Return [X, Y] of the center of cell containing provided text 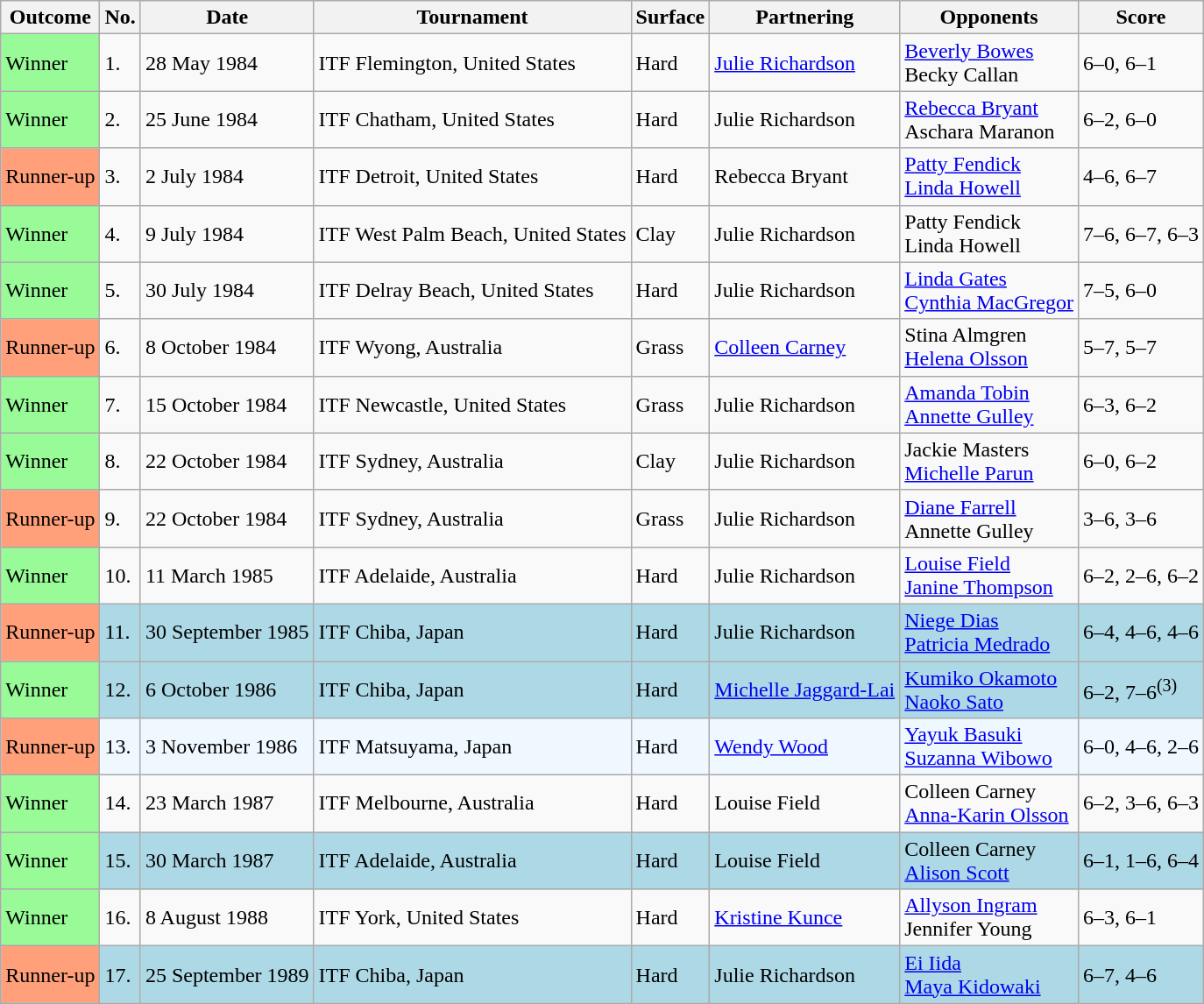
Michelle Jaggard-Lai [804, 689]
16. [120, 918]
6 October 1986 [227, 689]
28 May 1984 [227, 63]
7–6, 6–7, 6–3 [1141, 233]
3 November 1986 [227, 746]
Linda Gates Cynthia MacGregor [989, 291]
Diane Farrell Annette Gulley [989, 519]
2. [120, 119]
6–1, 1–6, 6–4 [1141, 860]
ITF Newcastle, United States [472, 405]
Surface [670, 18]
ITF Melbourne, Australia [472, 804]
5. [120, 291]
9 July 1984 [227, 233]
8 October 1984 [227, 347]
8 August 1988 [227, 918]
Tournament [472, 18]
No. [120, 18]
Allyson Ingram Jennifer Young [989, 918]
Ei Iida Maya Kidowaki [989, 974]
6–4, 4–6, 4–6 [1141, 633]
6–7, 4–6 [1141, 974]
6–2, 7–6(3) [1141, 689]
23 March 1987 [227, 804]
ITF Flemington, United States [472, 63]
Outcome [51, 18]
6–3, 6–1 [1141, 918]
Colleen Carney Alison Scott [989, 860]
ITF Delray Beach, United States [472, 291]
Kristine Kunce [804, 918]
7–5, 6–0 [1141, 291]
Kumiko Okamoto Naoko Sato [989, 689]
6–0, 6–1 [1141, 63]
14. [120, 804]
9. [120, 519]
25 June 1984 [227, 119]
25 September 1989 [227, 974]
6–0, 6–2 [1141, 461]
Date [227, 18]
ITF Wyong, Australia [472, 347]
11. [120, 633]
Louise Field Janine Thompson [989, 575]
17. [120, 974]
Colleen Carney Anna-Karin Olsson [989, 804]
6. [120, 347]
2 July 1984 [227, 177]
3–6, 3–6 [1141, 519]
1. [120, 63]
10. [120, 575]
5–7, 5–7 [1141, 347]
Opponents [989, 18]
6–2, 2–6, 6–2 [1141, 575]
ITF Matsuyama, Japan [472, 746]
Wendy Wood [804, 746]
ITF Detroit, United States [472, 177]
30 July 1984 [227, 291]
30 March 1987 [227, 860]
6–3, 6–2 [1141, 405]
8. [120, 461]
Beverly Bowes Becky Callan [989, 63]
Yayuk Basuki Suzanna Wibowo [989, 746]
6–2, 3–6, 6–3 [1141, 804]
3. [120, 177]
ITF York, United States [472, 918]
7. [120, 405]
11 March 1985 [227, 575]
6–0, 4–6, 2–6 [1141, 746]
Rebecca Bryant [804, 177]
Stina Almgren Helena Olsson [989, 347]
Amanda Tobin Annette Gulley [989, 405]
Jackie Masters Michelle Parun [989, 461]
Score [1141, 18]
12. [120, 689]
4–6, 6–7 [1141, 177]
Colleen Carney [804, 347]
Niege Dias Patricia Medrado [989, 633]
Rebecca Bryant Aschara Maranon [989, 119]
30 September 1985 [227, 633]
ITF Chatham, United States [472, 119]
15. [120, 860]
6–2, 6–0 [1141, 119]
Partnering [804, 18]
15 October 1984 [227, 405]
4. [120, 233]
ITF West Palm Beach, United States [472, 233]
13. [120, 746]
